Return the [X, Y] coordinate for the center point of the cell that contains the specified text.  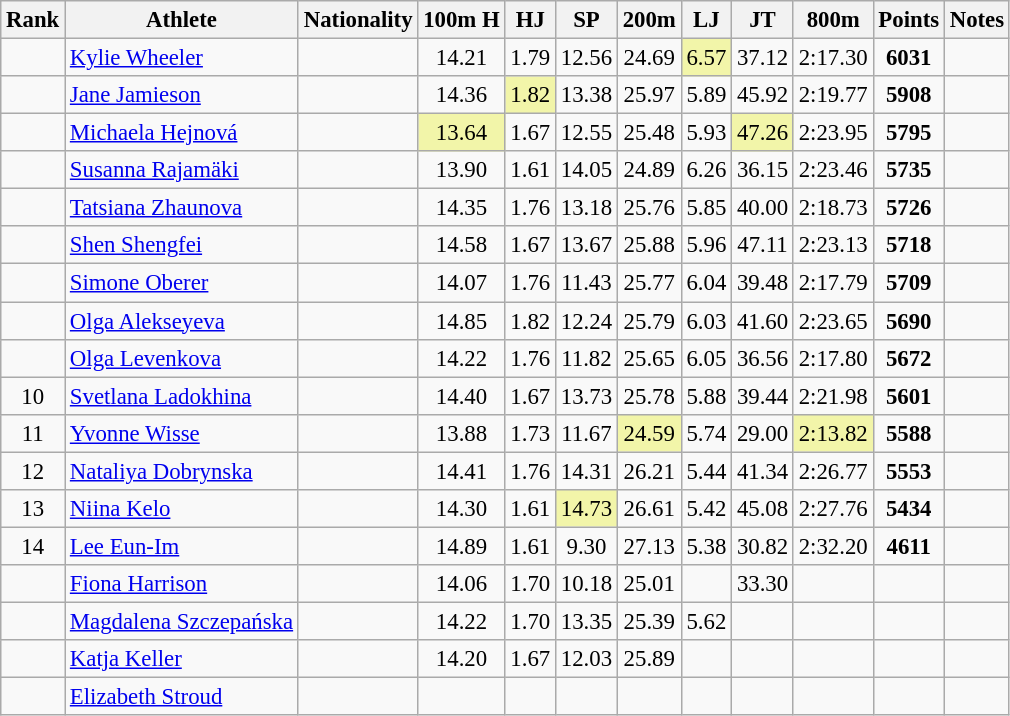
29.00 [763, 433]
40.00 [763, 208]
100m H [462, 20]
Nationality [358, 20]
5.89 [706, 95]
14.05 [587, 170]
SP [587, 20]
24.89 [649, 170]
13 [33, 509]
2:13.82 [833, 433]
6.04 [706, 283]
25.78 [649, 396]
13.90 [462, 170]
13.18 [587, 208]
13.88 [462, 433]
Magdalena Szczepańska [182, 621]
25.89 [649, 659]
2:17.30 [833, 58]
14.06 [462, 584]
5.62 [706, 621]
2:27.76 [833, 509]
14.35 [462, 208]
10.18 [587, 584]
1.79 [530, 58]
47.11 [763, 245]
LJ [706, 20]
25.39 [649, 621]
14.73 [587, 509]
Kylie Wheeler [182, 58]
200m [649, 20]
33.30 [763, 584]
2:18.73 [833, 208]
45.08 [763, 509]
2:17.79 [833, 283]
5.96 [706, 245]
2:23.13 [833, 245]
14.20 [462, 659]
Notes [976, 20]
36.15 [763, 170]
5.44 [706, 471]
HJ [530, 20]
Yvonne Wisse [182, 433]
Athlete [182, 20]
25.97 [649, 95]
14.21 [462, 58]
Svetlana Ladokhina [182, 396]
2:23.65 [833, 321]
24.59 [649, 433]
Simone Oberer [182, 283]
25.76 [649, 208]
39.48 [763, 283]
12.55 [587, 133]
5.93 [706, 133]
1.73 [530, 433]
JT [763, 20]
Niina Kelo [182, 509]
12.56 [587, 58]
25.88 [649, 245]
5.42 [706, 509]
9.30 [587, 546]
Nataliya Dobrynska [182, 471]
5735 [908, 170]
6031 [908, 58]
5.88 [706, 396]
45.92 [763, 95]
5434 [908, 509]
39.44 [763, 396]
25.01 [649, 584]
5588 [908, 433]
25.65 [649, 358]
24.69 [649, 58]
41.34 [763, 471]
Shen Shengfei [182, 245]
14.85 [462, 321]
6.26 [706, 170]
Lee Eun-Im [182, 546]
5.85 [706, 208]
Fiona Harrison [182, 584]
14.31 [587, 471]
14.58 [462, 245]
41.60 [763, 321]
13.73 [587, 396]
11.67 [587, 433]
10 [33, 396]
Olga Alekseyeva [182, 321]
Points [908, 20]
13.64 [462, 133]
14.40 [462, 396]
5726 [908, 208]
14 [33, 546]
36.56 [763, 358]
14.89 [462, 546]
5690 [908, 321]
6.05 [706, 358]
25.79 [649, 321]
47.26 [763, 133]
5.38 [706, 546]
11.82 [587, 358]
Elizabeth Stroud [182, 697]
Jane Jamieson [182, 95]
11 [33, 433]
26.61 [649, 509]
12.24 [587, 321]
2:23.95 [833, 133]
Susanna Rajamäki [182, 170]
5709 [908, 283]
Rank [33, 20]
800m [833, 20]
5553 [908, 471]
37.12 [763, 58]
25.77 [649, 283]
Tatsiana Zhaunova [182, 208]
6.03 [706, 321]
2:17.80 [833, 358]
4611 [908, 546]
13.38 [587, 95]
2:32.20 [833, 546]
Michaela Hejnová [182, 133]
14.30 [462, 509]
Olga Levenkova [182, 358]
5795 [908, 133]
14.41 [462, 471]
27.13 [649, 546]
25.48 [649, 133]
2:26.77 [833, 471]
5718 [908, 245]
13.67 [587, 245]
26.21 [649, 471]
14.07 [462, 283]
6.57 [706, 58]
2:19.77 [833, 95]
14.36 [462, 95]
11.43 [587, 283]
5908 [908, 95]
30.82 [763, 546]
5601 [908, 396]
2:21.98 [833, 396]
12.03 [587, 659]
12 [33, 471]
Katja Keller [182, 659]
13.35 [587, 621]
5672 [908, 358]
2:23.46 [833, 170]
5.74 [706, 433]
